Locate the cell with the specified text and output its (X, Y) center coordinate. 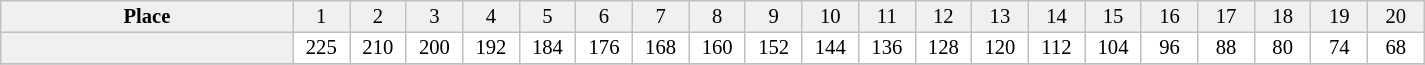
160 (718, 48)
88 (1226, 48)
104 (1114, 48)
14 (1056, 16)
112 (1056, 48)
80 (1282, 48)
8 (718, 16)
20 (1396, 16)
Place (147, 16)
19 (1340, 16)
128 (944, 48)
136 (888, 48)
144 (830, 48)
192 (492, 48)
96 (1170, 48)
225 (322, 48)
15 (1114, 16)
13 (1000, 16)
7 (660, 16)
9 (774, 16)
12 (944, 16)
184 (548, 48)
176 (604, 48)
1 (322, 16)
200 (434, 48)
152 (774, 48)
210 (378, 48)
2 (378, 16)
68 (1396, 48)
3 (434, 16)
18 (1282, 16)
17 (1226, 16)
4 (492, 16)
168 (660, 48)
120 (1000, 48)
6 (604, 16)
11 (888, 16)
74 (1340, 48)
10 (830, 16)
5 (548, 16)
16 (1170, 16)
